For the text-containing cell, return its midpoint in (X, Y) coordinate format. 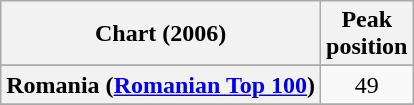
Chart (2006) (161, 34)
49 (367, 85)
Peakposition (367, 34)
Romania (Romanian Top 100) (161, 85)
